Provide the [X, Y] coordinate of the cell's center where the given text is located.  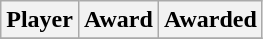
Awarded [210, 20]
Player [40, 20]
Award [118, 20]
